Find where the given text appears and provide that cell's center as [X, Y] coordinate. 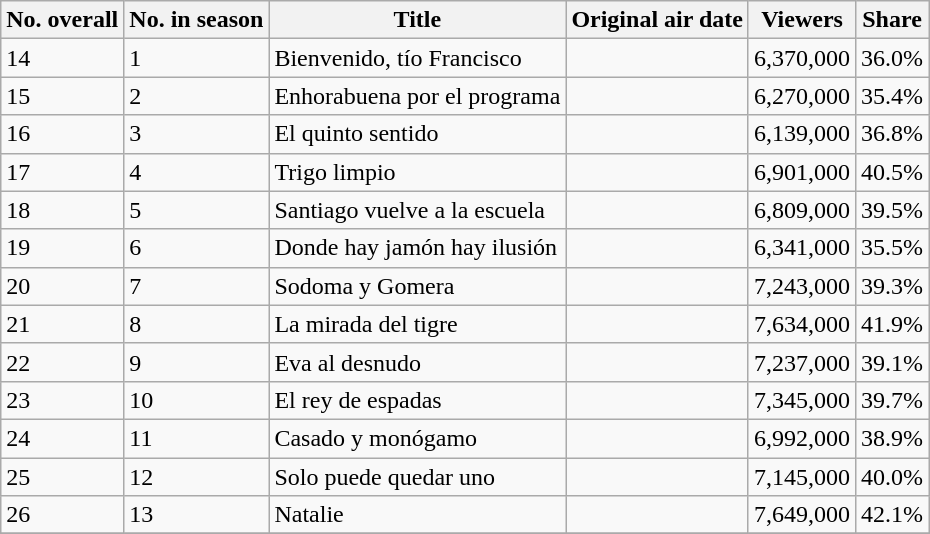
4 [196, 172]
10 [196, 400]
19 [62, 248]
41.9% [892, 324]
7,345,000 [802, 400]
3 [196, 134]
Santiago vuelve a la escuela [418, 210]
Enhorabuena por el programa [418, 96]
40.0% [892, 477]
16 [62, 134]
24 [62, 438]
6,370,000 [802, 58]
Eva al desnudo [418, 362]
El quinto sentido [418, 134]
22 [62, 362]
36.0% [892, 58]
No. in season [196, 20]
8 [196, 324]
39.7% [892, 400]
6 [196, 248]
38.9% [892, 438]
6,901,000 [802, 172]
Solo puede quedar uno [418, 477]
26 [62, 515]
Original air date [658, 20]
Natalie [418, 515]
40.5% [892, 172]
Title [418, 20]
21 [62, 324]
7,634,000 [802, 324]
7,649,000 [802, 515]
Trigo limpio [418, 172]
9 [196, 362]
35.5% [892, 248]
Viewers [802, 20]
6,809,000 [802, 210]
2 [196, 96]
El rey de espadas [418, 400]
6,270,000 [802, 96]
35.4% [892, 96]
20 [62, 286]
25 [62, 477]
7,237,000 [802, 362]
11 [196, 438]
La mirada del tigre [418, 324]
Share [892, 20]
Bienvenido, tío Francisco [418, 58]
39.5% [892, 210]
Casado y monógamo [418, 438]
6,341,000 [802, 248]
Donde hay jamón hay ilusión [418, 248]
7 [196, 286]
6,139,000 [802, 134]
7,145,000 [802, 477]
12 [196, 477]
7,243,000 [802, 286]
14 [62, 58]
17 [62, 172]
42.1% [892, 515]
5 [196, 210]
23 [62, 400]
18 [62, 210]
15 [62, 96]
6,992,000 [802, 438]
39.1% [892, 362]
1 [196, 58]
13 [196, 515]
No. overall [62, 20]
39.3% [892, 286]
36.8% [892, 134]
Sodoma y Gomera [418, 286]
